Find where the given text appears and provide that cell's center as [X, Y] coordinate. 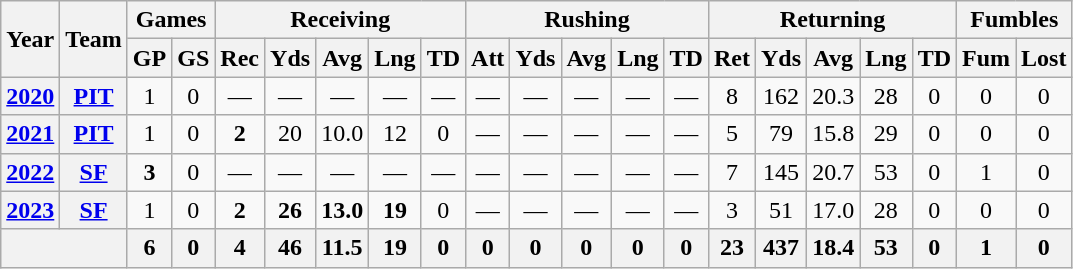
2023 [30, 210]
26 [290, 210]
17.0 [834, 210]
20.7 [834, 172]
GP [149, 58]
13.0 [342, 210]
2022 [30, 172]
Year [30, 39]
437 [782, 248]
18.4 [834, 248]
2021 [30, 134]
7 [732, 172]
Lost [1044, 58]
162 [782, 96]
Ret [732, 58]
5 [732, 134]
11.5 [342, 248]
Fum [986, 58]
8 [732, 96]
Rushing [588, 20]
Games [170, 20]
GS [194, 58]
6 [149, 248]
12 [395, 134]
2020 [30, 96]
79 [782, 134]
51 [782, 210]
Receiving [340, 20]
Team [94, 39]
15.8 [834, 134]
10.0 [342, 134]
46 [290, 248]
145 [782, 172]
20.3 [834, 96]
29 [886, 134]
Fumbles [1014, 20]
4 [240, 248]
Returning [832, 20]
Att [488, 58]
23 [732, 248]
Rec [240, 58]
20 [290, 134]
